For the text-containing cell, return its midpoint in (x, y) coordinate format. 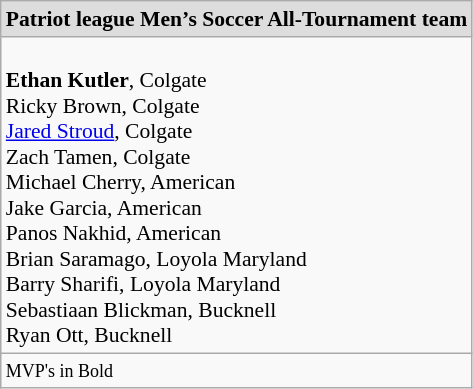
Patriot league Men’s Soccer All-Tournament team (237, 19)
MVP's in Bold (237, 371)
